Pinpoint the cell where the given text exists, returning its (X, Y) midpoint coordinate. 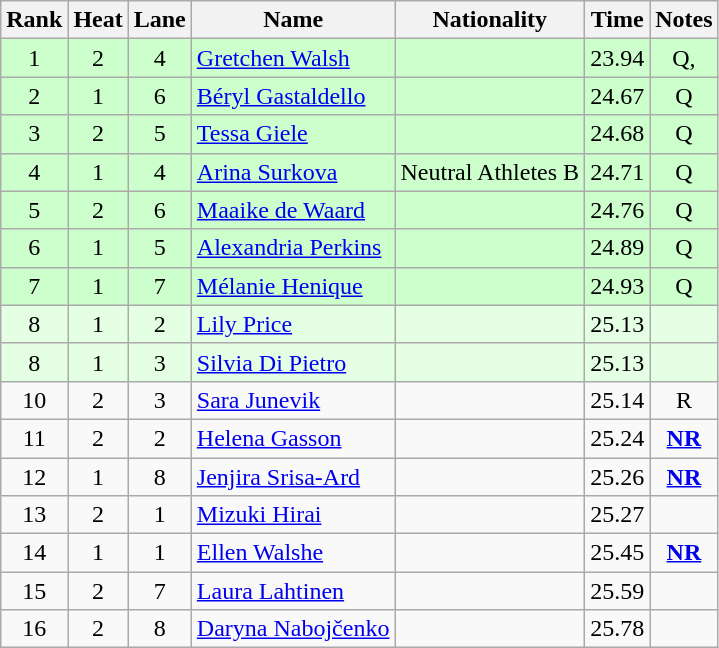
25.26 (618, 477)
25.45 (618, 553)
Alexandria Perkins (293, 248)
12 (34, 477)
Maaike de Waard (293, 210)
24.71 (618, 172)
Nationality (490, 20)
Gretchen Walsh (293, 58)
Tessa Giele (293, 134)
23.94 (618, 58)
Ellen Walshe (293, 553)
Heat (98, 20)
Laura Lahtinen (293, 591)
Q, (684, 58)
Notes (684, 20)
25.27 (618, 515)
Name (293, 20)
25.78 (618, 629)
Sara Junevik (293, 400)
13 (34, 515)
14 (34, 553)
Neutral Athletes B (490, 172)
24.76 (618, 210)
Rank (34, 20)
Jenjira Srisa-Ard (293, 477)
Daryna Nabojčenko (293, 629)
15 (34, 591)
10 (34, 400)
11 (34, 438)
Lane (160, 20)
25.14 (618, 400)
16 (34, 629)
Lily Price (293, 324)
Mizuki Hirai (293, 515)
Silvia Di Pietro (293, 362)
Arina Surkova (293, 172)
R (684, 400)
24.93 (618, 286)
25.24 (618, 438)
25.59 (618, 591)
Béryl Gastaldello (293, 96)
24.89 (618, 248)
24.67 (618, 96)
Time (618, 20)
24.68 (618, 134)
Helena Gasson (293, 438)
Mélanie Henique (293, 286)
